Determine the (X, Y) coordinate at the center of the cell enclosing the given text.  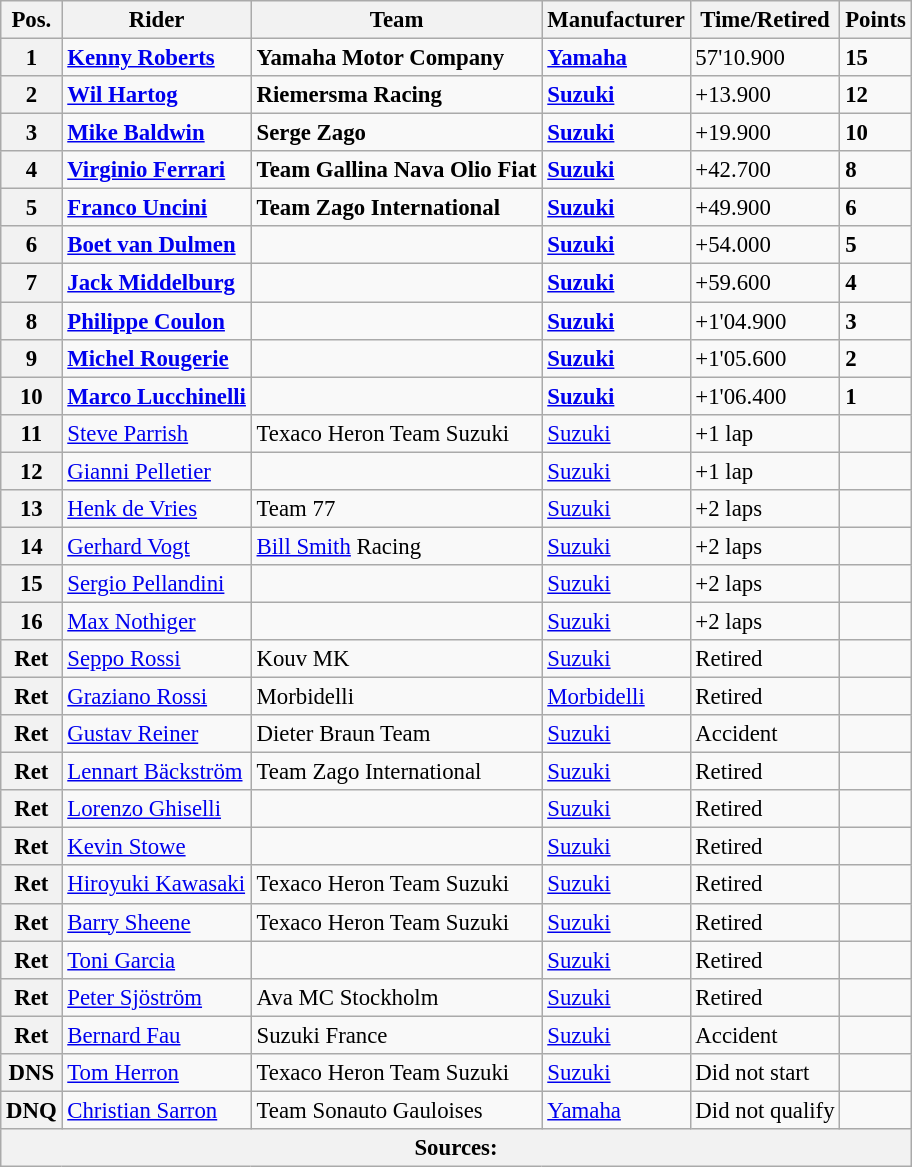
Kevin Stowe (156, 847)
Bernard Fau (156, 1035)
Barry Sheene (156, 922)
Dieter Braun Team (396, 734)
7 (32, 283)
+19.900 (765, 133)
Virginio Ferrari (156, 170)
Sources: (456, 1148)
Hiroyuki Kawasaki (156, 885)
Graziano Rossi (156, 697)
Philippe Coulon (156, 321)
+1'05.600 (765, 358)
Gerhard Vogt (156, 546)
Riemersma Racing (396, 95)
+54.000 (765, 245)
Franco Uncini (156, 208)
Michel Rougerie (156, 358)
+1'06.400 (765, 396)
Team (396, 20)
+59.600 (765, 283)
Time/Retired (765, 20)
Tom Herron (156, 1073)
DNS (32, 1073)
Boet van Dulmen (156, 245)
Did not qualify (765, 1110)
Gianni Pelletier (156, 471)
Toni Garcia (156, 960)
Kenny Roberts (156, 58)
+13.900 (765, 95)
9 (32, 358)
Peter Sjöström (156, 997)
13 (32, 509)
Pos. (32, 20)
DNQ (32, 1110)
Seppo Rossi (156, 659)
16 (32, 621)
Suzuki France (396, 1035)
Lennart Bäckström (156, 772)
Mike Baldwin (156, 133)
+42.700 (765, 170)
Marco Lucchinelli (156, 396)
Henk de Vries (156, 509)
Team Gallina Nava Olio Fiat (396, 170)
Rider (156, 20)
Kouv MK (396, 659)
14 (32, 546)
Did not start (765, 1073)
+1'04.900 (765, 321)
Points (876, 20)
Ava MC Stockholm (396, 997)
11 (32, 433)
Team Sonauto Gauloises (396, 1110)
Lorenzo Ghiselli (156, 809)
Serge Zago (396, 133)
Yamaha Motor Company (396, 58)
Manufacturer (616, 20)
Gustav Reiner (156, 734)
Wil Hartog (156, 95)
Steve Parrish (156, 433)
57'10.900 (765, 58)
Christian Sarron (156, 1110)
Sergio Pellandini (156, 584)
+49.900 (765, 208)
Bill Smith Racing (396, 546)
Team 77 (396, 509)
Max Nothiger (156, 621)
Jack Middelburg (156, 283)
